Find where the given text appears and provide that cell's center as (x, y) coordinate. 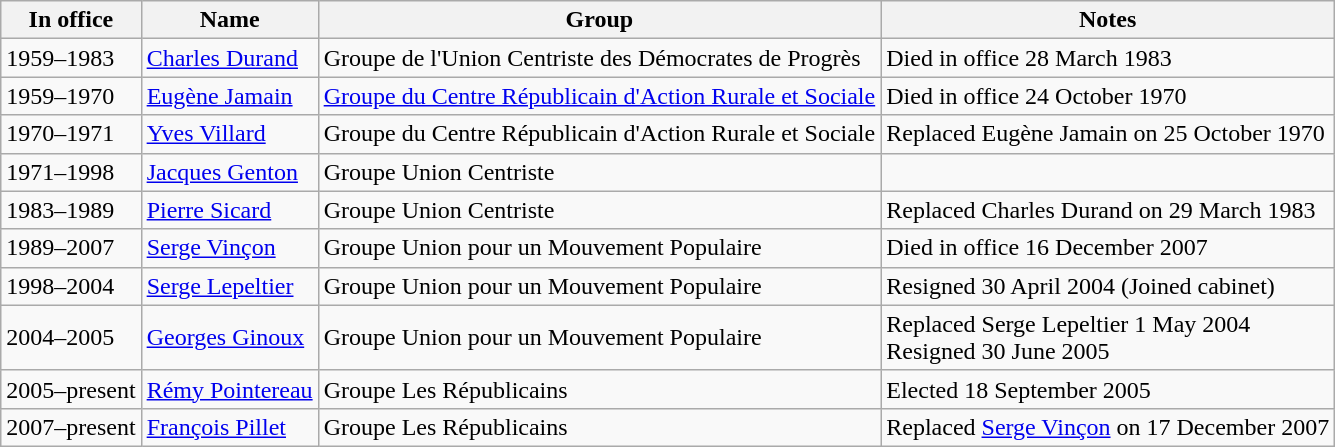
1983–1989 (71, 210)
Notes (1108, 20)
Eugène Jamain (230, 96)
Name (230, 20)
Pierre Sicard (230, 210)
Yves Villard (230, 134)
Groupe de l'Union Centriste des Démocrates de Progrès (600, 58)
1970–1971 (71, 134)
1998–2004 (71, 286)
1959–1983 (71, 58)
Died in office 16 December 2007 (1108, 248)
Replaced Serge Vinçon on 17 December 2007 (1108, 427)
Elected 18 September 2005 (1108, 389)
Group (600, 20)
Rémy Pointereau (230, 389)
Replaced Serge Lepeltier 1 May 2004Resigned 30 June 2005 (1108, 338)
2004–2005 (71, 338)
Serge Vinçon (230, 248)
1971–1998 (71, 172)
Charles Durand (230, 58)
Resigned 30 April 2004 (Joined cabinet) (1108, 286)
1959–1970 (71, 96)
Georges Ginoux (230, 338)
2005–present (71, 389)
Died in office 24 October 1970 (1108, 96)
2007–present (71, 427)
In office (71, 20)
1989–2007 (71, 248)
François Pillet (230, 427)
Serge Lepeltier (230, 286)
Died in office 28 March 1983 (1108, 58)
Replaced Eugène Jamain on 25 October 1970 (1108, 134)
Jacques Genton (230, 172)
Replaced Charles Durand on 29 March 1983 (1108, 210)
